Identify which cell holds the provided text, then report its (x, y) central coordinate. 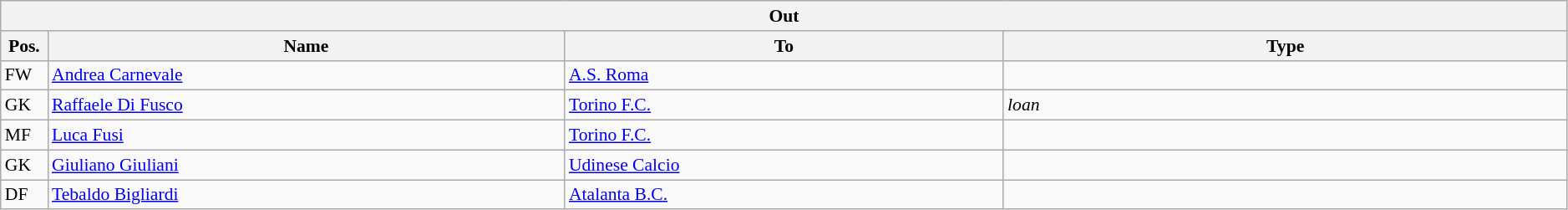
Raffaele Di Fusco (306, 105)
Giuliano Giuliani (306, 165)
Tebaldo Bigliardi (306, 195)
MF (24, 136)
Name (306, 46)
loan (1285, 105)
Luca Fusi (306, 136)
A.S. Roma (784, 75)
FW (24, 75)
To (784, 46)
Atalanta B.C. (784, 195)
Andrea Carnevale (306, 75)
Udinese Calcio (784, 165)
Pos. (24, 46)
DF (24, 195)
Type (1285, 46)
Out (784, 16)
